Extract the (x, y) coordinate from the center of the cell holding the provided text.  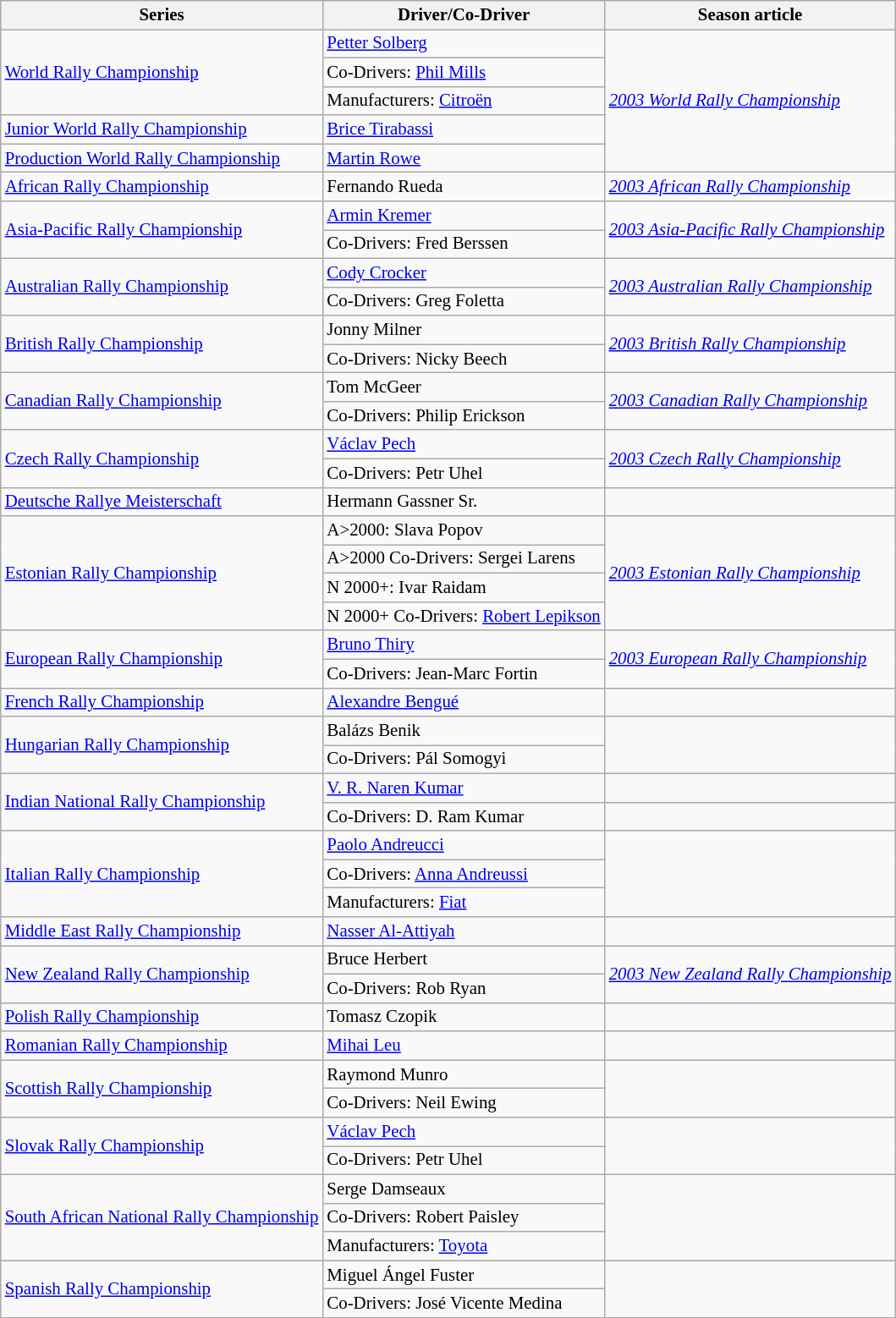
Hungarian Rally Championship (162, 745)
Spanish Rally Championship (162, 1289)
Asia-Pacific Rally Championship (162, 230)
Serge Damseaux (464, 1189)
2003 Czech Rally Championship (750, 459)
Season article (750, 15)
2003 Asia-Pacific Rally Championship (750, 230)
2003 World Rally Championship (750, 100)
Co-Drivers: Phil Mills (464, 72)
Co-Drivers: Robert Paisley (464, 1217)
2003 New Zealand Rally Championship (750, 975)
Manufacturers: Citroën (464, 101)
Bruce Herbert (464, 960)
2003 European Rally Championship (750, 659)
Series (162, 15)
Australian Rally Championship (162, 287)
2003 Australian Rally Championship (750, 287)
Manufacturers: Fiat (464, 903)
V. R. Naren Kumar (464, 788)
2003 African Rally Championship (750, 187)
Italian Rally Championship (162, 874)
Mihai Leu (464, 1046)
Alexandre Bengué (464, 702)
World Rally Championship (162, 72)
British Rally Championship (162, 344)
South African National Rally Championship (162, 1217)
Miguel Ángel Fuster (464, 1275)
Jonny Milner (464, 330)
Hermann Gassner Sr. (464, 502)
Polish Rally Championship (162, 1017)
N 2000+: Ivar Raidam (464, 588)
Canadian Rally Championship (162, 402)
Balázs Benik (464, 731)
Estonian Rally Championship (162, 574)
Junior World Rally Championship (162, 129)
Romanian Rally Championship (162, 1046)
Middle East Rally Championship (162, 931)
Co-Drivers: D. Ram Kumar (464, 816)
A>2000: Slava Popov (464, 530)
A>2000 Co-Drivers: Sergei Larens (464, 559)
Co-Drivers: Philip Erickson (464, 415)
2003 Canadian Rally Championship (750, 402)
Indian National Rally Championship (162, 802)
Tom McGeer (464, 387)
Production World Rally Championship (162, 158)
Cody Crocker (464, 272)
N 2000+ Co-Drivers: Robert Lepikson (464, 616)
Manufacturers: Toyota (464, 1246)
Co-Drivers: Fred Berssen (464, 244)
Slovak Rally Championship (162, 1146)
Scottish Rally Championship (162, 1089)
2003 Estonian Rally Championship (750, 574)
Petter Solberg (464, 43)
2003 British Rally Championship (750, 344)
Deutsche Rallye Meisterschaft (162, 502)
Raymond Munro (464, 1074)
Co-Drivers: Greg Foletta (464, 301)
Co-Drivers: Pál Somogyi (464, 760)
Co-Drivers: Neil Ewing (464, 1103)
Paolo Andreucci (464, 845)
Nasser Al-Attiyah (464, 931)
Fernando Rueda (464, 187)
Co-Drivers: Jean-Marc Fortin (464, 673)
Co-Drivers: Anna Andreussi (464, 874)
Co-Drivers: Nicky Beech (464, 359)
French Rally Championship (162, 702)
Brice Tirabassi (464, 129)
European Rally Championship (162, 659)
New Zealand Rally Championship (162, 975)
Co-Drivers: Rob Ryan (464, 988)
Armin Kremer (464, 216)
Martin Rowe (464, 158)
Bruno Thiry (464, 645)
Co-Drivers: José Vicente Medina (464, 1304)
Driver/Co-Driver (464, 15)
African Rally Championship (162, 187)
Tomasz Czopik (464, 1017)
Czech Rally Championship (162, 459)
